Search for the cell housing the specified text and yield its (x, y) center coordinate. 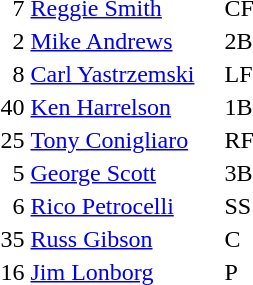
Ken Harrelson (124, 107)
Carl Yastrzemski (124, 74)
Rico Petrocelli (124, 206)
Tony Conigliaro (124, 140)
Mike Andrews (124, 41)
George Scott (124, 173)
Russ Gibson (124, 239)
